Determine the [x, y] coordinate at the center of the cell enclosing the given text.  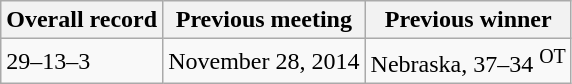
November 28, 2014 [264, 62]
Overall record [82, 20]
Previous meeting [264, 20]
29–13–3 [82, 62]
Previous winner [468, 20]
Nebraska, 37–34 OT [468, 62]
